Locate the cell with the specified text and output its [x, y] center coordinate. 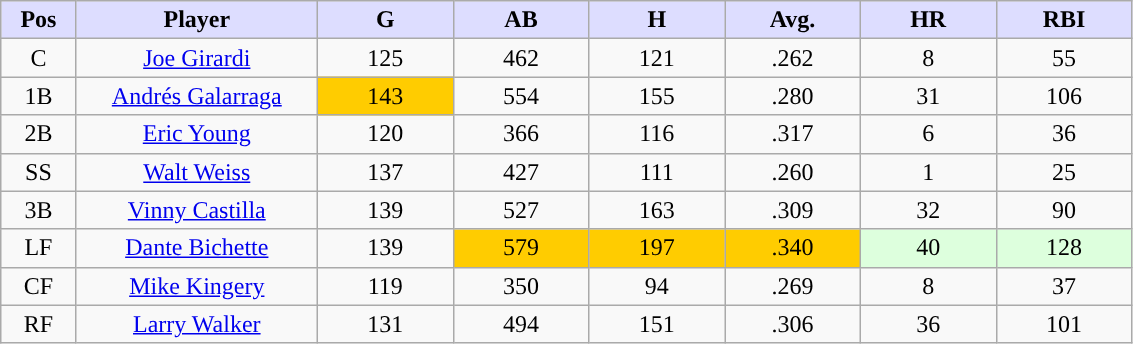
.317 [793, 134]
120 [385, 134]
143 [385, 96]
LF [38, 248]
55 [1064, 58]
94 [657, 286]
125 [385, 58]
Joe Girardi [196, 58]
.262 [793, 58]
3B [38, 210]
31 [928, 96]
350 [521, 286]
2B [38, 134]
RF [38, 324]
Dante Bichette [196, 248]
137 [385, 172]
Eric Young [196, 134]
90 [1064, 210]
Avg. [793, 20]
155 [657, 96]
H [657, 20]
579 [521, 248]
.309 [793, 210]
111 [657, 172]
Walt Weiss [196, 172]
6 [928, 134]
.306 [793, 324]
163 [657, 210]
Larry Walker [196, 324]
101 [1064, 324]
116 [657, 134]
494 [521, 324]
128 [1064, 248]
Andrés Galarraga [196, 96]
151 [657, 324]
197 [657, 248]
Mike Kingery [196, 286]
RBI [1064, 20]
427 [521, 172]
366 [521, 134]
106 [1064, 96]
25 [1064, 172]
C [38, 58]
.280 [793, 96]
32 [928, 210]
462 [521, 58]
119 [385, 286]
121 [657, 58]
37 [1064, 286]
Pos [38, 20]
G [385, 20]
40 [928, 248]
554 [521, 96]
131 [385, 324]
527 [521, 210]
AB [521, 20]
SS [38, 172]
Player [196, 20]
CF [38, 286]
.260 [793, 172]
1B [38, 96]
.340 [793, 248]
HR [928, 20]
Vinny Castilla [196, 210]
.269 [793, 286]
1 [928, 172]
